Determine the [X, Y] coordinate at the center of the cell enclosing the given text.  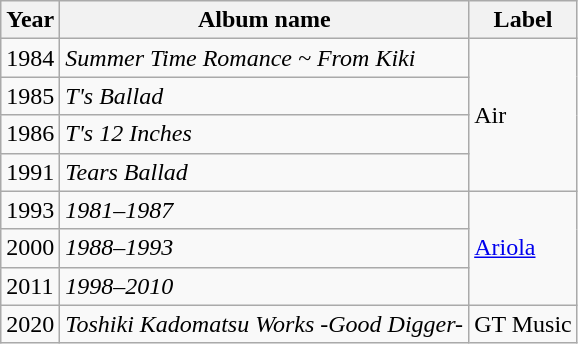
1986 [30, 134]
Summer Time Romance ~ From Kiki [264, 58]
2011 [30, 286]
Album name [264, 20]
1988–1993 [264, 248]
Tears Ballad [264, 172]
2000 [30, 248]
T's 12 Inches [264, 134]
1991 [30, 172]
GT Music [524, 324]
1993 [30, 210]
T's Ballad [264, 96]
Toshiki Kadomatsu Works -Good Digger- [264, 324]
Air [524, 115]
Label [524, 20]
1981–1987 [264, 210]
1985 [30, 96]
2020 [30, 324]
Year [30, 20]
1984 [30, 58]
Ariola [524, 248]
1998–2010 [264, 286]
